Output the [x, y] coordinate of the center of the cell containing the given text.  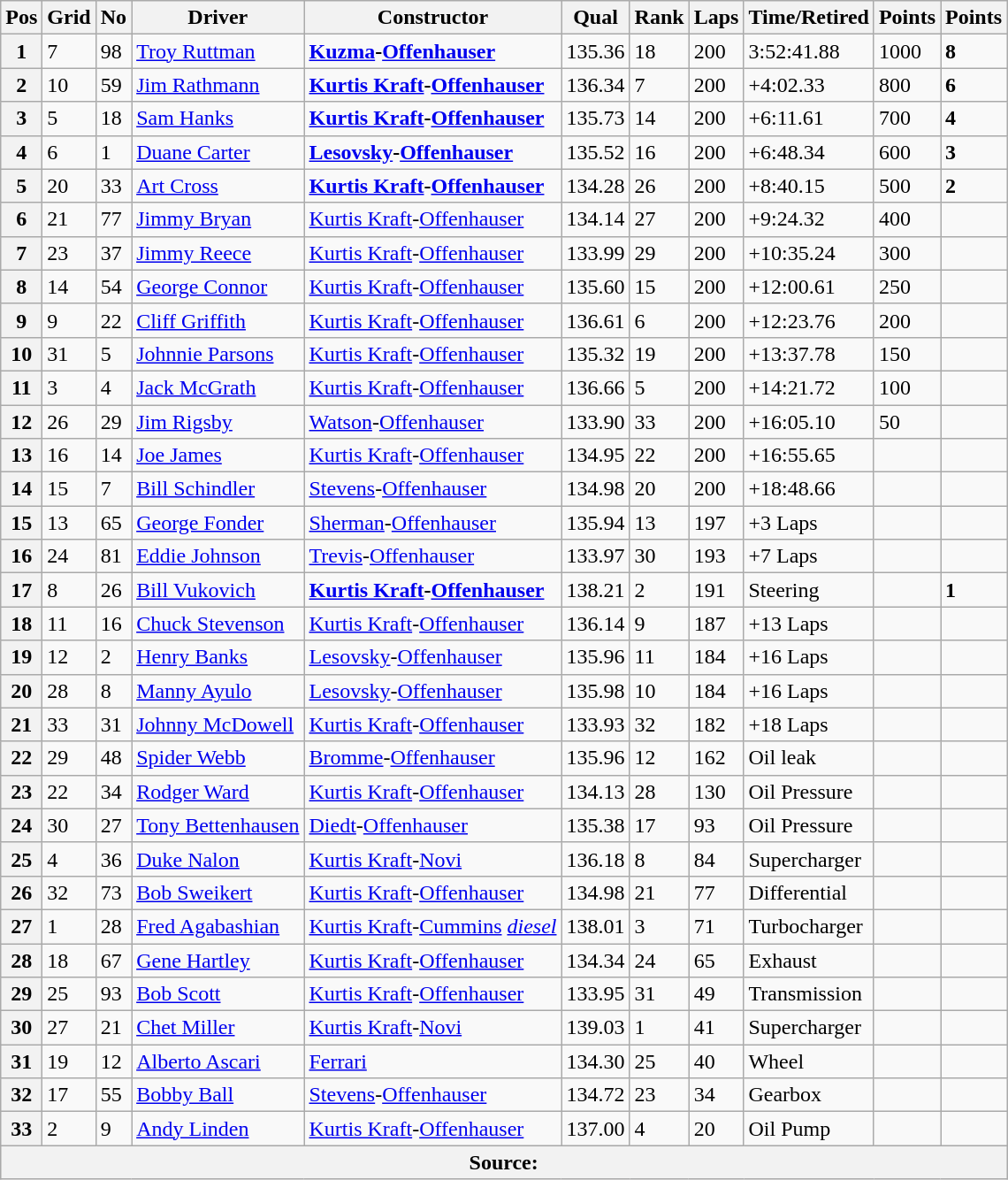
Manny Ayulo [218, 691]
Rank [660, 18]
Art Cross [218, 186]
135.98 [596, 691]
+16:05.10 [808, 422]
67 [113, 960]
Differential [808, 893]
Turbocharger [808, 926]
Duke Nalon [218, 859]
134.72 [596, 1095]
136.18 [596, 859]
134.34 [596, 960]
41 [716, 1028]
191 [716, 590]
Kuzma-Offenhauser [433, 51]
139.03 [596, 1028]
Steering [808, 590]
700 [907, 119]
150 [907, 354]
48 [113, 758]
Cliff Griffith [218, 320]
Trevis-Offenhauser [433, 556]
+12:23.76 [808, 320]
37 [113, 253]
Oil Pump [808, 1129]
3:52:41.88 [808, 51]
Gearbox [808, 1095]
Pos [21, 18]
Sherman-Offenhauser [433, 523]
136.61 [596, 320]
Jack McGrath [218, 387]
Eddie Johnson [218, 556]
182 [716, 724]
134.28 [596, 186]
+6:48.34 [808, 152]
98 [113, 51]
Constructor [433, 18]
136.66 [596, 387]
162 [716, 758]
Transmission [808, 994]
Diedt-Offenhauser [433, 825]
134.95 [596, 456]
+13:37.78 [808, 354]
Watson-Offenhauser [433, 422]
+14:21.72 [808, 387]
+3 Laps [808, 523]
Jimmy Reece [218, 253]
40 [716, 1061]
136.14 [596, 624]
100 [907, 387]
Spider Webb [218, 758]
+18:48.66 [808, 489]
133.99 [596, 253]
1000 [907, 51]
55 [113, 1095]
Chet Miller [218, 1028]
134.30 [596, 1061]
Alberto Ascari [218, 1061]
Chuck Stevenson [218, 624]
500 [907, 186]
+9:24.32 [808, 219]
+10:35.24 [808, 253]
Andy Linden [218, 1129]
Source: [504, 1162]
135.32 [596, 354]
Johnnie Parsons [218, 354]
138.21 [596, 590]
Bob Sweikert [218, 893]
300 [907, 253]
135.36 [596, 51]
No [113, 18]
Bill Vukovich [218, 590]
54 [113, 287]
+13 Laps [808, 624]
+7 Laps [808, 556]
134.13 [596, 792]
135.60 [596, 287]
+18 Laps [808, 724]
197 [716, 523]
134.14 [596, 219]
135.73 [596, 119]
Jim Rathmann [218, 85]
Grid [69, 18]
Bob Scott [218, 994]
Laps [716, 18]
133.95 [596, 994]
Henry Banks [218, 657]
+16:55.65 [808, 456]
Tony Bettenhausen [218, 825]
+6:11.61 [808, 119]
84 [716, 859]
Johnny McDowell [218, 724]
Time/Retired [808, 18]
135.52 [596, 152]
Duane Carter [218, 152]
50 [907, 422]
133.90 [596, 422]
+12:00.61 [808, 287]
Oil leak [808, 758]
Rodger Ward [218, 792]
135.38 [596, 825]
Fred Agabashian [218, 926]
Bill Schindler [218, 489]
800 [907, 85]
59 [113, 85]
Bromme-Offenhauser [433, 758]
Kurtis Kraft-Cummins diesel [433, 926]
Qual [596, 18]
+4:02.33 [808, 85]
130 [716, 792]
Gene Hartley [218, 960]
138.01 [596, 926]
George Connor [218, 287]
73 [113, 893]
49 [716, 994]
+8:40.15 [808, 186]
133.97 [596, 556]
400 [907, 219]
136.34 [596, 85]
Wheel [808, 1061]
Bobby Ball [218, 1095]
137.00 [596, 1129]
71 [716, 926]
Sam Hanks [218, 119]
Ferrari [433, 1061]
135.94 [596, 523]
250 [907, 287]
193 [716, 556]
81 [113, 556]
Exhaust [808, 960]
Jim Rigsby [218, 422]
187 [716, 624]
Joe James [218, 456]
36 [113, 859]
Driver [218, 18]
600 [907, 152]
Troy Ruttman [218, 51]
Jimmy Bryan [218, 219]
133.93 [596, 724]
George Fonder [218, 523]
